Search for the cell housing the specified text and yield its (X, Y) center coordinate. 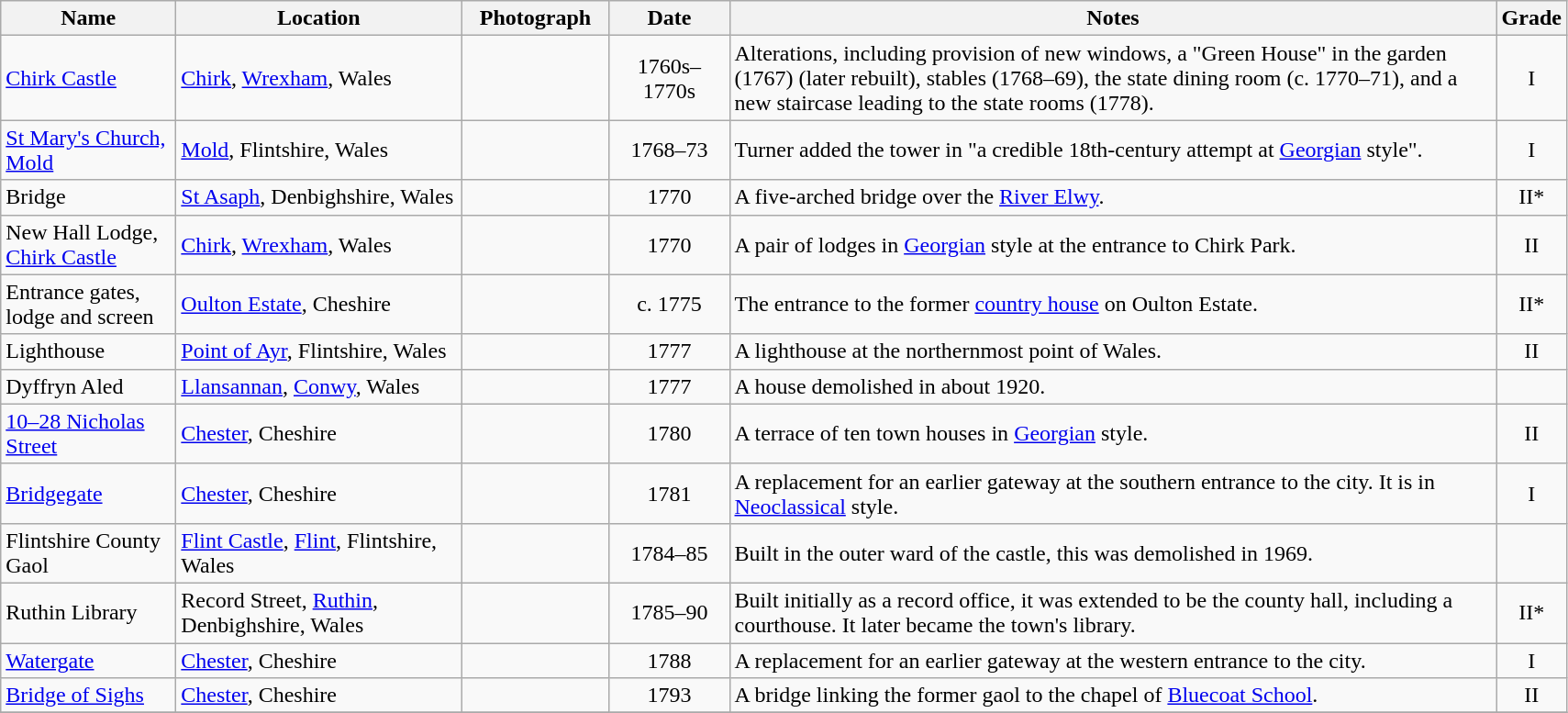
Flintshire County Gaol (88, 552)
The entrance to the former country house on Oulton Estate. (1113, 305)
Grade (1531, 18)
1784–85 (670, 552)
Lighthouse (88, 351)
A five-arched bridge over the River Elwy. (1113, 197)
Watergate (88, 660)
Point of Ayr, Flintshire, Wales (319, 351)
10–28 Nicholas Street (88, 433)
St Mary's Church, Mold (88, 150)
Bridgegate (88, 494)
1788 (670, 660)
Date (670, 18)
1780 (670, 433)
Llansannan, Conwy, Wales (319, 386)
Built in the outer ward of the castle, this was demolished in 1969. (1113, 552)
1760s–1770s (670, 78)
Name (88, 18)
A bridge linking the former gaol to the chapel of Bluecoat School. (1113, 696)
1768–73 (670, 150)
Dyffryn Aled (88, 386)
A pair of lodges in Georgian style at the entrance to Chirk Park. (1113, 244)
Notes (1113, 18)
Mold, Flintshire, Wales (319, 150)
Flint Castle, Flint, Flintshire, Wales (319, 552)
Entrance gates, lodge and screen (88, 305)
Location (319, 18)
Turner added the tower in "a credible 18th-century attempt at Georgian style". (1113, 150)
St Asaph, Denbighshire, Wales (319, 197)
A house demolished in about 1920. (1113, 386)
New Hall Lodge, Chirk Castle (88, 244)
Bridge of Sighs (88, 696)
Chirk Castle (88, 78)
Record Street, Ruthin, Denbighshire, Wales (319, 613)
Ruthin Library (88, 613)
Bridge (88, 197)
Oulton Estate, Cheshire (319, 305)
1793 (670, 696)
1785–90 (670, 613)
A replacement for an earlier gateway at the western entrance to the city. (1113, 660)
Built initially as a record office, it was extended to be the county hall, including a courthouse. It later became the town's library. (1113, 613)
c. 1775 (670, 305)
1781 (670, 494)
A terrace of ten town houses in Georgian style. (1113, 433)
A lighthouse at the northernmost point of Wales. (1113, 351)
A replacement for an earlier gateway at the southern entrance to the city. It is in Neoclassical style. (1113, 494)
Photograph (536, 18)
